Capture the cell that displays the provided text and extract its (X, Y) central coordinate. 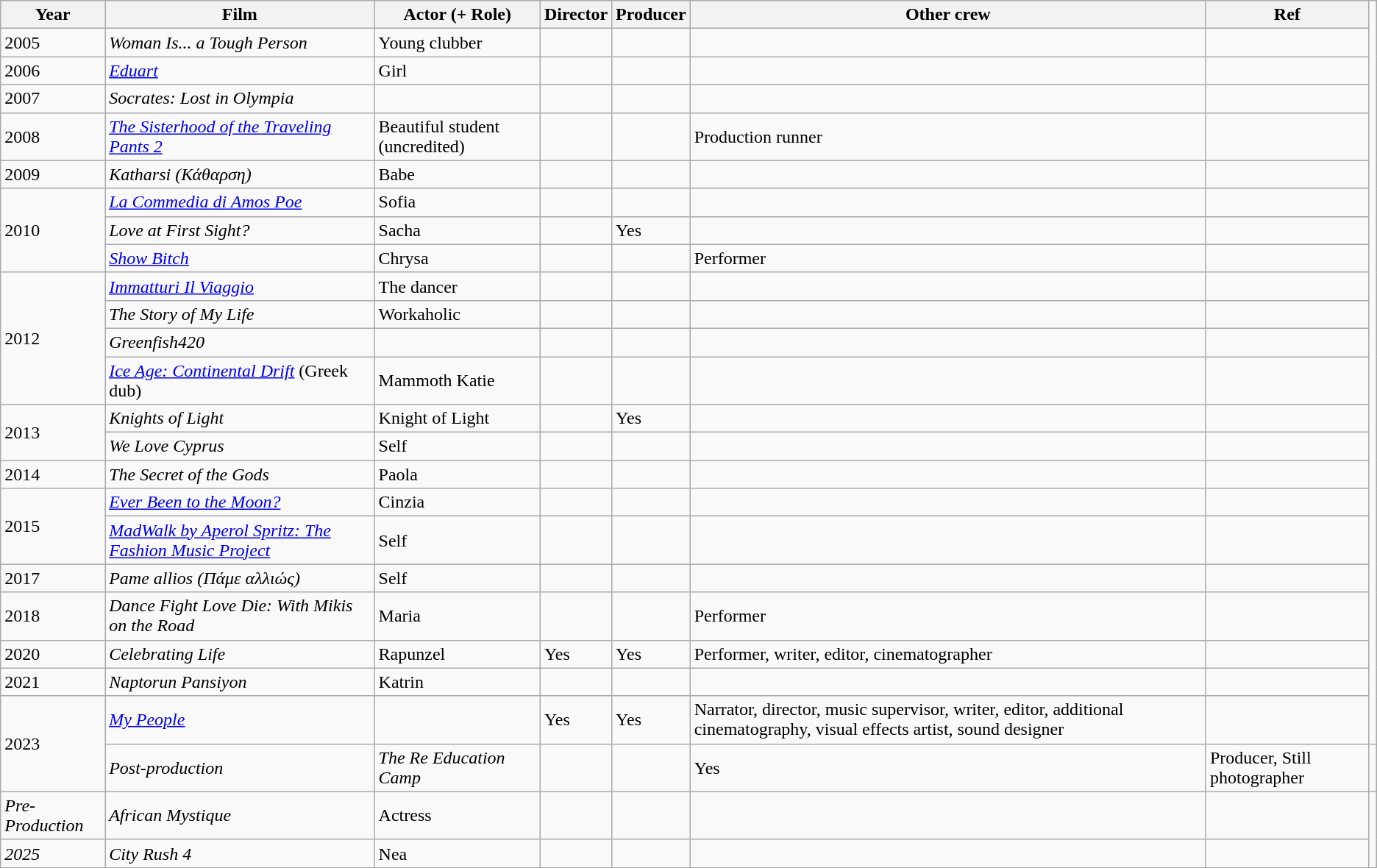
Celebrating Life (240, 654)
Film (240, 15)
Other crew (947, 15)
Production runner (947, 137)
African Mystique (240, 815)
Year (53, 15)
Producer (652, 15)
Sofia (458, 202)
Actress (458, 815)
Pre-Production (53, 815)
Greenfish420 (240, 342)
2013 (53, 433)
The Re Education Camp (458, 768)
Paola (458, 474)
2015 (53, 527)
Knight of Light (458, 419)
Producer, Still photographer (1287, 768)
City Rush 4 (240, 853)
Eduart (240, 71)
Ever Been to the Moon? (240, 502)
Nea (458, 853)
MadWalk by Aperol Spritz: The Fashion Music Project (240, 540)
Ref (1287, 15)
Narrator, director, music supervisor, writer, editor, additional cinematography, visual effects artist, sound designer (947, 719)
Naptorun Pansiyon (240, 682)
2008 (53, 137)
The dancer (458, 286)
Rapunzel (458, 654)
Pame allios (Πάμε αλλιώς) (240, 578)
Workaholic (458, 314)
2018 (53, 616)
2014 (53, 474)
2020 (53, 654)
2007 (53, 99)
Sacha (458, 230)
2010 (53, 230)
The Story of My Life (240, 314)
Love at First Sight? (240, 230)
Immatturi Il Viaggio (240, 286)
Mammoth Katie (458, 380)
2021 (53, 682)
Actor (+ Role) (458, 15)
Young clubber (458, 43)
Director (575, 15)
Knights of Light (240, 419)
My People (240, 719)
2009 (53, 174)
We Love Cyprus (240, 447)
Maria (458, 616)
Socrates: Lost in Olympia (240, 99)
Dance Fight Love Die: With Mikis on the Road (240, 616)
2023 (53, 744)
Katrin (458, 682)
2012 (53, 338)
La Commedia di Amos Poe (240, 202)
Chrysa (458, 258)
2005 (53, 43)
Performer, writer, editor, cinematographer (947, 654)
2017 (53, 578)
Post-production (240, 768)
The Secret of the Gods (240, 474)
2006 (53, 71)
Show Bitch (240, 258)
Beautiful student (uncredited) (458, 137)
Cinzia (458, 502)
The Sisterhood of the Traveling Pants 2 (240, 137)
Babe (458, 174)
2025 (53, 853)
Woman Is... a Tough Person (240, 43)
Katharsi (Κάθαρση) (240, 174)
Ice Age: Continental Drift (Greek dub) (240, 380)
Girl (458, 71)
